Locate the cell with the specified text and output its [X, Y] center coordinate. 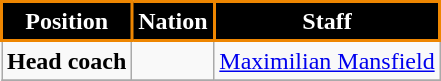
Position [67, 22]
Maximilian Mansfield [327, 60]
Staff [327, 22]
Nation [173, 22]
Head coach [67, 60]
